Search for the cell housing the specified text and yield its (x, y) center coordinate. 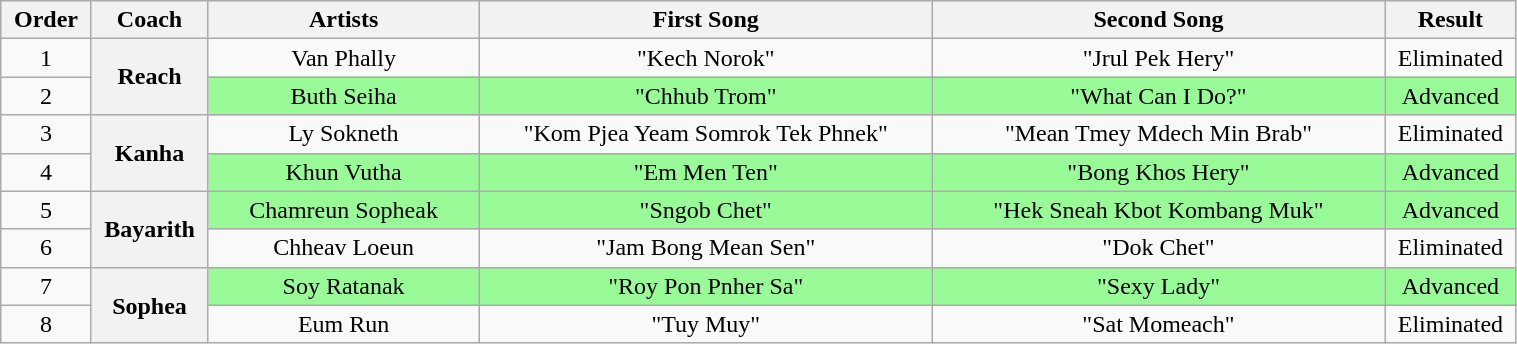
"What Can I Do?" (1158, 96)
"Kech Norok" (706, 58)
"Sat Momeach" (1158, 324)
"Dok Chet" (1158, 248)
Bayarith (150, 229)
Khun Vutha (344, 172)
"Jam Bong Mean Sen" (706, 248)
"Chhub Trom" (706, 96)
"Kom Pjea Yeam Somrok Tek Phnek" (706, 134)
6 (46, 248)
Eum Run (344, 324)
1 (46, 58)
Artists (344, 20)
3 (46, 134)
"Mean Tmey Mdech Min Brab" (1158, 134)
Result (1450, 20)
Order (46, 20)
7 (46, 286)
"Jrul Pek Hery" (1158, 58)
"Bong Khos Hery" (1158, 172)
Buth Seiha (344, 96)
Chheav Loeun (344, 248)
5 (46, 210)
First Song (706, 20)
Second Song (1158, 20)
"Sexy Lady" (1158, 286)
Reach (150, 77)
8 (46, 324)
Ly Sokneth (344, 134)
"Tuy Muy" (706, 324)
Coach (150, 20)
"Sngob Chet" (706, 210)
Chamreun Sopheak (344, 210)
Sophea (150, 305)
Van Phally (344, 58)
"Hek Sneah Kbot Kombang Muk" (1158, 210)
"Em Men Ten" (706, 172)
Soy Ratanak (344, 286)
2 (46, 96)
Kanha (150, 153)
4 (46, 172)
"Roy Pon Pnher Sa" (706, 286)
